Return the (X, Y) coordinate for the center point of the cell that contains the specified text.  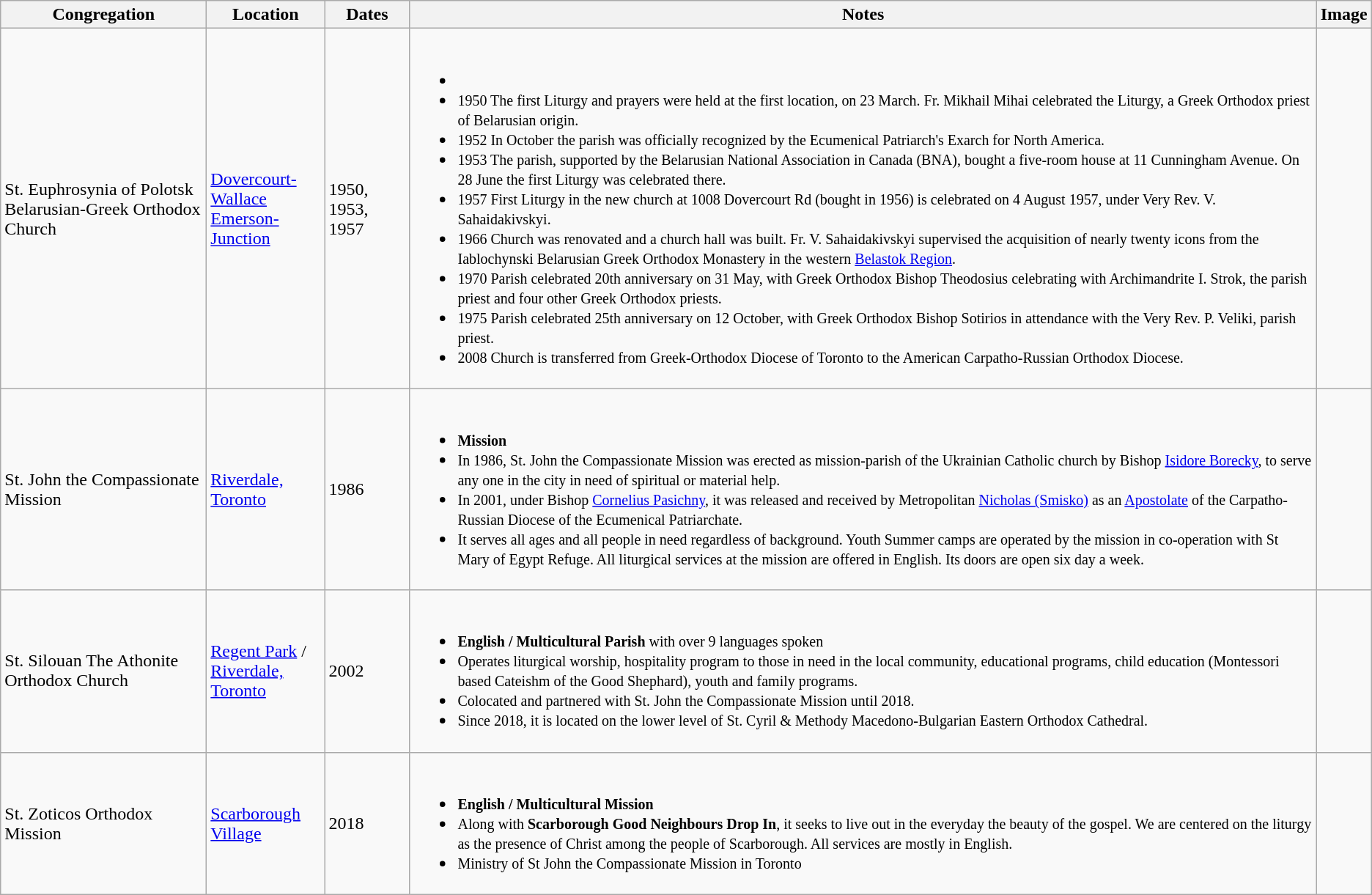
1950,1953,1957 (367, 208)
Regent Park / Riverdale, Toronto (265, 671)
2002 (367, 671)
Dovercourt-Wallace Emerson-Junction (265, 208)
Notes (863, 15)
Image (1344, 15)
Riverdale, Toronto (265, 490)
1986 (367, 490)
Scarborough Village (265, 823)
2018 (367, 823)
Congregation (104, 15)
St. Silouan The Athonite Orthodox Church (104, 671)
Dates (367, 15)
St. John the Compassionate Mission (104, 490)
Location (265, 15)
St. Zoticos Orthodox Mission (104, 823)
St. Euphrosynia of Polotsk Belarusian-Greek Orthodox Church (104, 208)
